Determine the (x, y) coordinate at the center of the cell enclosing the given text.  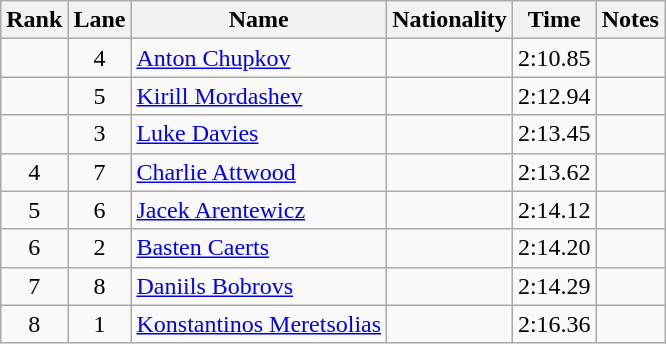
2 (100, 248)
Luke Davies (259, 134)
Nationality (450, 20)
Charlie Attwood (259, 172)
2:13.62 (554, 172)
2:14.20 (554, 248)
1 (100, 324)
Name (259, 20)
Kirill Mordashev (259, 96)
2:14.12 (554, 210)
2:14.29 (554, 286)
Daniils Bobrovs (259, 286)
2:10.85 (554, 58)
2:13.45 (554, 134)
Anton Chupkov (259, 58)
Time (554, 20)
2:12.94 (554, 96)
Rank (34, 20)
Notes (630, 20)
Jacek Arentewicz (259, 210)
3 (100, 134)
Lane (100, 20)
2:16.36 (554, 324)
Basten Caerts (259, 248)
Konstantinos Meretsolias (259, 324)
